Scan for the cell matching the given text and deliver its [X, Y] coordinate at center. 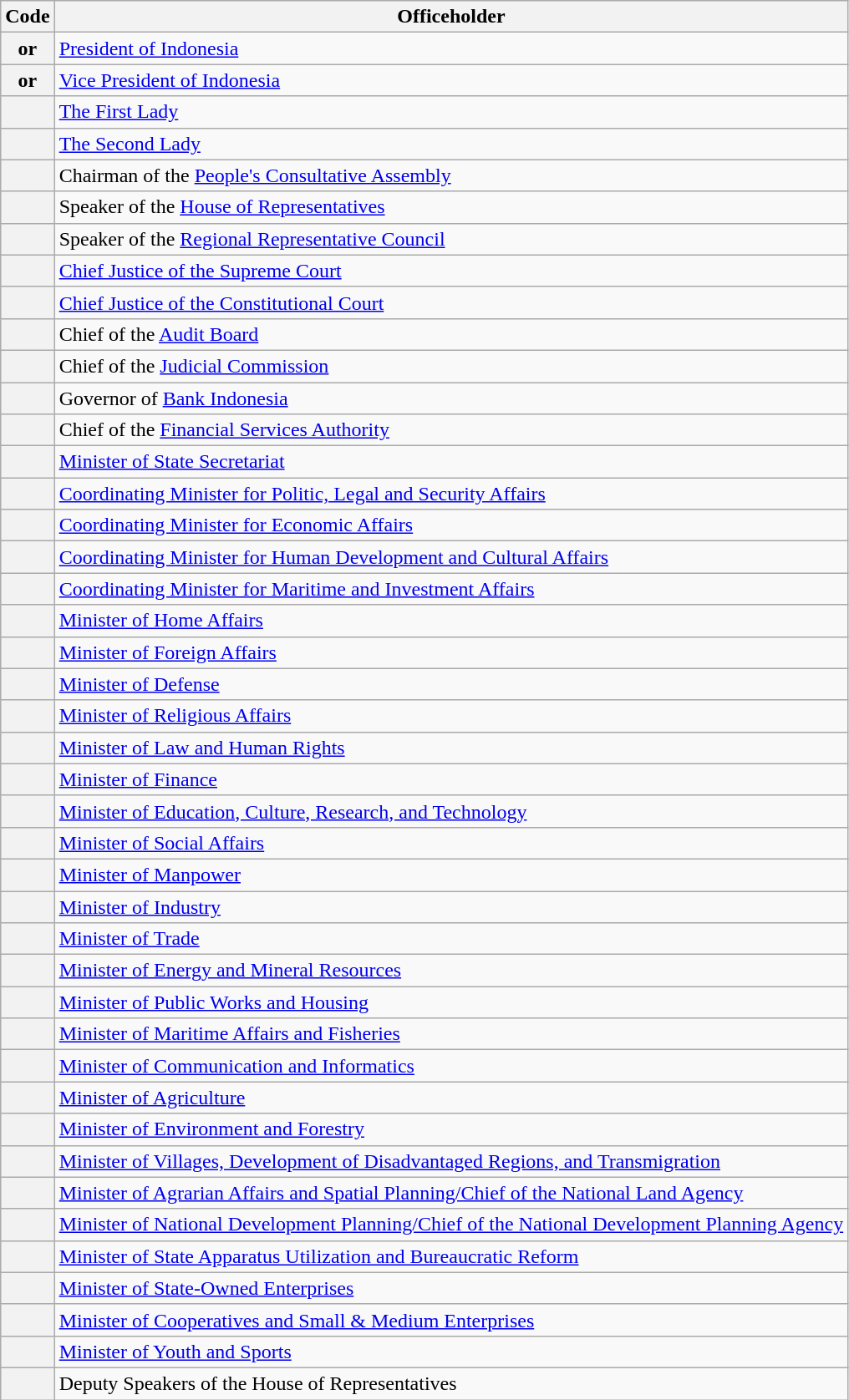
Speaker of the Regional Representative Council [451, 239]
Minister of Education, Culture, Research, and Technology [451, 811]
Minister of Communication and Informatics [451, 1066]
Vice President of Indonesia [451, 80]
Minister of Manpower [451, 875]
Minister of Agriculture [451, 1098]
Minister of Energy and Mineral Resources [451, 971]
Minister of Social Affairs [451, 843]
The First Lady [451, 112]
Minister of National Development Planning/Chief of the National Development Planning Agency [451, 1225]
Minister of State-Owned Enterprises [451, 1288]
Minister of Industry [451, 906]
Coordinating Minister for Economic Affairs [451, 525]
Chairman of the People's Consultative Assembly [451, 175]
Governor of Bank Indonesia [451, 398]
Minister of Defense [451, 684]
Coordinating Minister for Politic, Legal and Security Affairs [451, 494]
Minister of Environment and Forestry [451, 1129]
Deputy Speakers of the House of Representatives [451, 1383]
Minister of Law and Human Rights [451, 748]
Minister of Public Works and Housing [451, 1002]
Chief Justice of the Constitutional Court [451, 302]
Minister of State Secretariat [451, 462]
Minister of Cooperatives and Small & Medium Enterprises [451, 1320]
Code [28, 17]
Minister of Agrarian Affairs and Spatial Planning/Chief of the National Land Agency [451, 1193]
The Second Lady [451, 144]
Minister of Maritime Affairs and Fisheries [451, 1034]
Coordinating Minister for Maritime and Investment Affairs [451, 589]
Coordinating Minister for Human Development and Cultural Affairs [451, 557]
Minister of Religious Affairs [451, 716]
Minister of Villages, Development of Disadvantaged Regions, and Transmigration [451, 1161]
Chief of the Financial Services Authority [451, 430]
Minister of Trade [451, 939]
Minister of State Apparatus Utilization and Bureaucratic Reform [451, 1256]
Minister of Finance [451, 779]
Chief of the Judicial Commission [451, 366]
Minister of Foreign Affairs [451, 652]
Officeholder [451, 17]
Chief of the Audit Board [451, 334]
Minister of Youth and Sports [451, 1352]
Minister of Home Affairs [451, 621]
President of Indonesia [451, 48]
Chief Justice of the Supreme Court [451, 271]
Speaker of the House of Representatives [451, 207]
